Provide the (X, Y) coordinate of the cell's center where the given text is located.  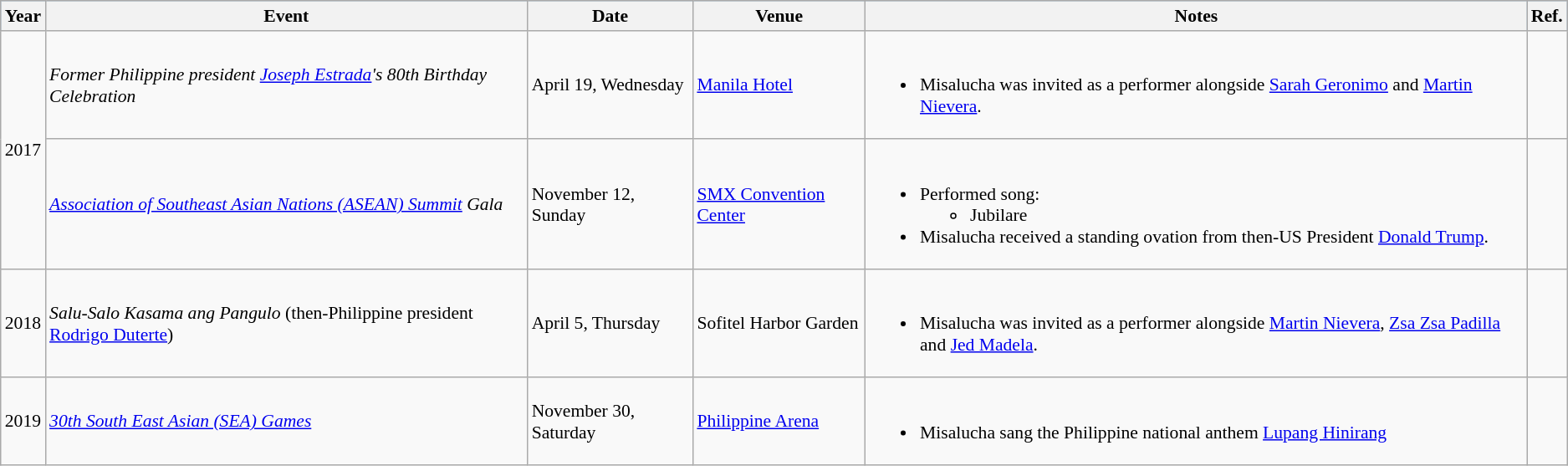
Year (23, 16)
2018 (23, 324)
Association of Southeast Asian Nations (ASEAN) Summit Gala (286, 204)
Salu-Salo Kasama ang Pangulo (then-Philippine president Rodrigo Duterte) (286, 324)
Misalucha was invited as a performer alongside Sarah Geronimo and Martin Nievera. (1196, 85)
April 19, Wednesday (610, 85)
Misalucha sang the Philippine national anthem Lupang Hinirang (1196, 422)
November 30, Saturday (610, 422)
Venue (779, 16)
Notes (1196, 16)
Event (286, 16)
Philippine Arena (779, 422)
April 5, Thursday (610, 324)
Sofitel Harbor Garden (779, 324)
Misalucha was invited as a performer alongside Martin Nievera, Zsa Zsa Padilla and Jed Madela. (1196, 324)
SMX Convention Center (779, 204)
Performed song:JubilareMisalucha received a standing ovation from then-US President Donald Trump. (1196, 204)
Manila Hotel (779, 85)
Ref. (1547, 16)
30th South East Asian (SEA) Games (286, 422)
Former Philippine president Joseph Estrada's 80th Birthday Celebration (286, 85)
November 12, Sunday (610, 204)
Date (610, 16)
2017 (23, 151)
2019 (23, 422)
